Capture the cell that displays the provided text and extract its (x, y) central coordinate. 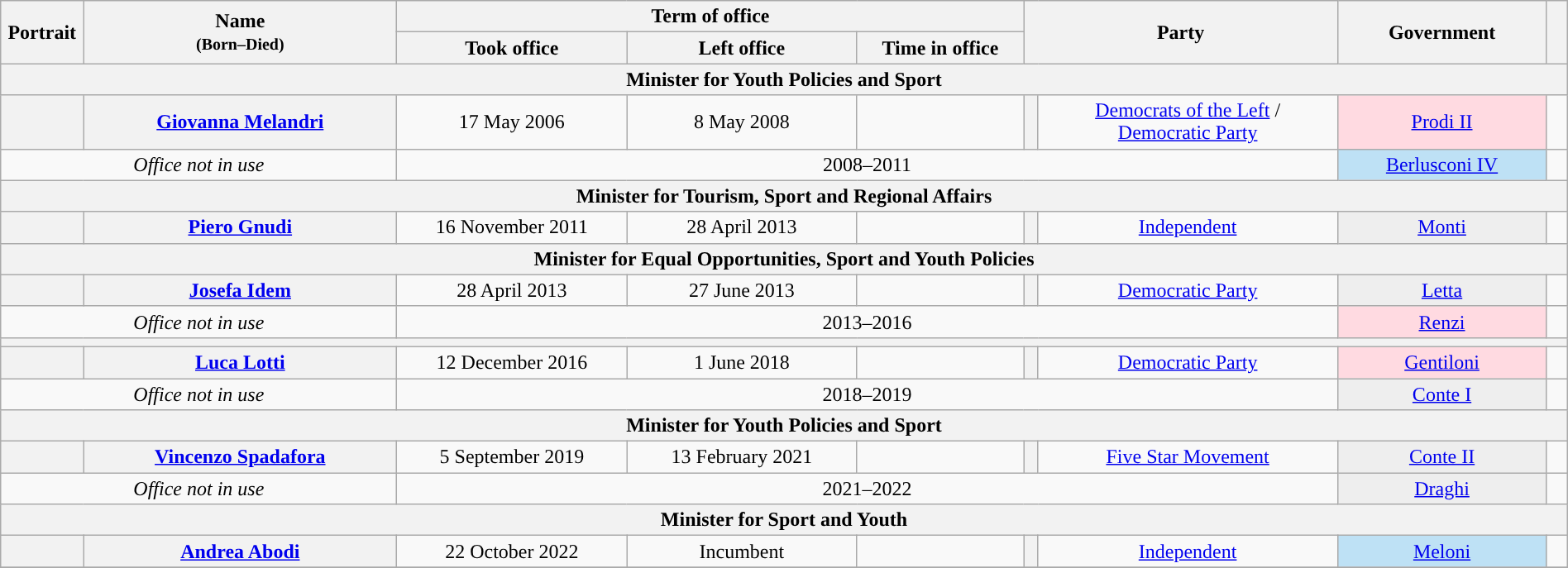
Took office (512, 48)
2018–2019 (867, 394)
16 November 2011 (512, 227)
5 September 2019 (512, 457)
Berlusconi IV (1442, 165)
Portrait (42, 32)
Name(Born–Died) (240, 32)
Renzi (1442, 322)
27 June 2013 (742, 290)
Conte I (1442, 394)
Government (1442, 32)
Prodi II (1442, 122)
2013–2016 (867, 322)
12 December 2016 (512, 362)
Term of office (710, 17)
1 June 2018 (742, 362)
Incumbent (742, 551)
Piero Gnudi (240, 227)
Five Star Movement (1188, 457)
Luca Lotti (240, 362)
Democrats of the Left /Democratic Party (1188, 122)
13 February 2021 (742, 457)
8 May 2008 (742, 122)
2008–2011 (867, 165)
Andrea Abodi (240, 551)
Giovanna Melandri (240, 122)
Left office (742, 48)
Party (1181, 32)
Time in office (940, 48)
22 October 2022 (512, 551)
Vincenzo Spadafora (240, 457)
Conte II (1442, 457)
Minister for Sport and Youth (784, 520)
Monti (1442, 227)
Gentiloni (1442, 362)
Minister for Equal Opportunities, Sport and Youth Policies (784, 259)
Letta (1442, 290)
17 May 2006 (512, 122)
Josefa Idem (240, 290)
2021–2022 (867, 489)
Draghi (1442, 489)
Meloni (1442, 551)
Minister for Tourism, Sport and Regional Affairs (784, 196)
